Find where the given text appears and provide that cell's center as (x, y) coordinate. 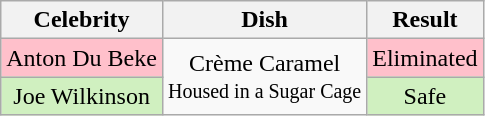
Joe Wilkinson (82, 96)
Crème CaramelHoused in a Sugar Cage (264, 77)
Anton Du Beke (82, 58)
Result (425, 20)
Eliminated (425, 58)
Safe (425, 96)
Dish (264, 20)
Celebrity (82, 20)
